Determine the [x, y] coordinate at the center of the cell enclosing the given text.  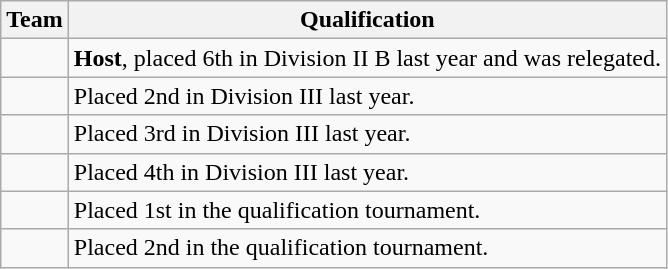
Placed 2nd in the qualification tournament. [367, 248]
Host, placed 6th in Division II B last year and was relegated. [367, 58]
Placed 3rd in Division III last year. [367, 134]
Placed 1st in the qualification tournament. [367, 210]
Placed 2nd in Division III last year. [367, 96]
Qualification [367, 20]
Placed 4th in Division III last year. [367, 172]
Team [35, 20]
